Locate the cell with the specified text and output its [x, y] center coordinate. 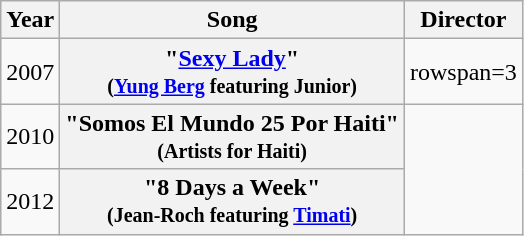
rowspan=3 [463, 72]
"Sexy Lady" (Yung Berg featuring Junior) [232, 72]
"8 Days a Week" (Jean-Roch featuring Timati) [232, 202]
2010 [30, 136]
2007 [30, 72]
2012 [30, 202]
Year [30, 20]
Director [463, 20]
Song [232, 20]
"Somos El Mundo 25 Por Haiti" (Artists for Haiti) [232, 136]
